Find where the given text appears and provide that cell's center as [X, Y] coordinate. 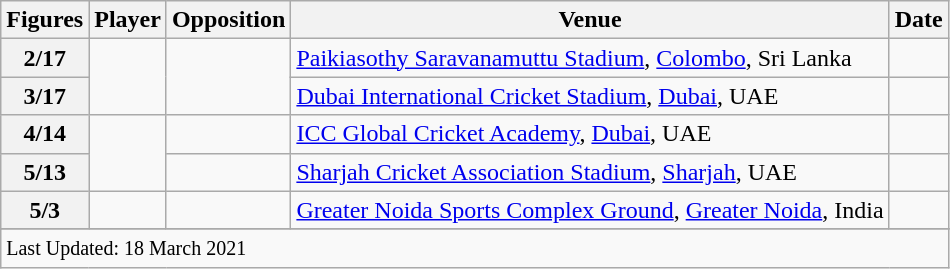
Venue [590, 20]
2/17 [45, 58]
Opposition [228, 20]
ICC Global Cricket Academy, Dubai, UAE [590, 134]
5/13 [45, 172]
Paikiasothy Saravanamuttu Stadium, Colombo, Sri Lanka [590, 58]
4/14 [45, 134]
Figures [45, 20]
Last Updated: 18 March 2021 [474, 248]
Sharjah Cricket Association Stadium, Sharjah, UAE [590, 172]
Dubai International Cricket Stadium, Dubai, UAE [590, 96]
Greater Noida Sports Complex Ground, Greater Noida, India [590, 210]
Date [918, 20]
Player [128, 20]
3/17 [45, 96]
5/3 [45, 210]
